Detect which cell encompasses the target text, then output its (x, y) center coordinate. 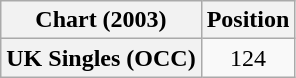
Chart (2003) (101, 20)
Position (248, 20)
124 (248, 58)
UK Singles (OCC) (101, 58)
